Identify which cell holds the provided text, then report its (X, Y) central coordinate. 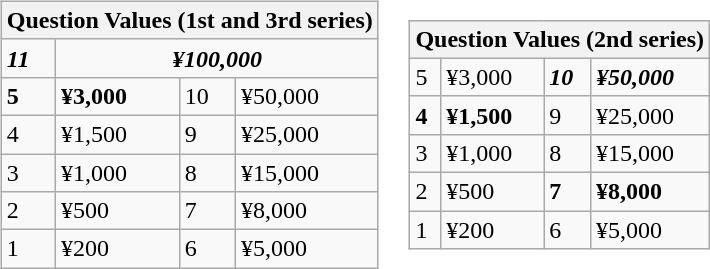
Question Values (2nd series) (560, 39)
¥100,000 (216, 58)
11 (28, 58)
Question Values (1st and 3rd series) (190, 20)
